Provide the (X, Y) coordinate of the cell's center where the given text is located.  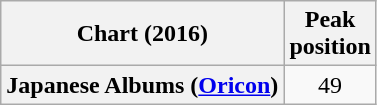
Peakposition (330, 34)
Chart (2016) (142, 34)
Japanese Albums (Oricon) (142, 85)
49 (330, 85)
